From the cell containing the given text, extract its center point as [x, y] coordinate. 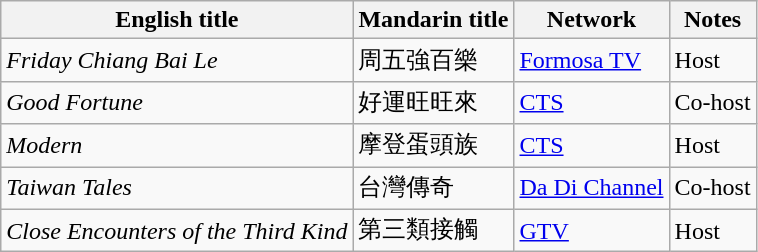
Da Di Channel [592, 188]
Modern [177, 146]
GTV [592, 230]
Good Fortune [177, 102]
Network [592, 20]
台灣傳奇 [434, 188]
Formosa TV [592, 60]
English title [177, 20]
好運旺旺來 [434, 102]
Taiwan Tales [177, 188]
第三類接觸 [434, 230]
Notes [712, 20]
Friday Chiang Bai Le [177, 60]
周五強百樂 [434, 60]
Mandarin title [434, 20]
Close Encounters of the Third Kind [177, 230]
摩登蛋頭族 [434, 146]
